Return [x, y] of the center of cell containing provided text 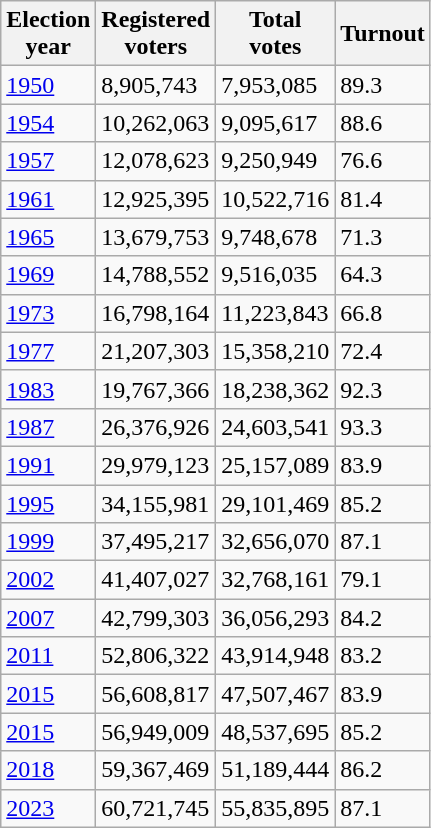
19,767,366 [156, 389]
47,507,467 [276, 694]
52,806,322 [156, 656]
92.3 [383, 389]
2011 [48, 656]
12,078,623 [156, 161]
89.3 [383, 85]
Registeredvoters [156, 34]
76.6 [383, 161]
15,358,210 [276, 351]
1969 [48, 275]
10,262,063 [156, 123]
2023 [48, 808]
86.2 [383, 770]
56,608,817 [156, 694]
1999 [48, 542]
34,155,981 [156, 503]
2007 [48, 618]
93.3 [383, 427]
1977 [48, 351]
48,537,695 [276, 732]
18,238,362 [276, 389]
43,914,948 [276, 656]
10,522,716 [276, 199]
42,799,303 [156, 618]
81.4 [383, 199]
59,367,469 [156, 770]
56,949,009 [156, 732]
29,979,123 [156, 465]
1983 [48, 389]
36,056,293 [276, 618]
Electionyear [48, 34]
9,748,678 [276, 237]
1991 [48, 465]
25,157,089 [276, 465]
24,603,541 [276, 427]
1987 [48, 427]
12,925,395 [156, 199]
32,768,161 [276, 580]
84.2 [383, 618]
1954 [48, 123]
2002 [48, 580]
7,953,085 [276, 85]
51,189,444 [276, 770]
71.3 [383, 237]
9,095,617 [276, 123]
60,721,745 [156, 808]
Totalvotes [276, 34]
9,516,035 [276, 275]
32,656,070 [276, 542]
55,835,895 [276, 808]
29,101,469 [276, 503]
14,788,552 [156, 275]
88.6 [383, 123]
1995 [48, 503]
2018 [48, 770]
79.1 [383, 580]
72.4 [383, 351]
66.8 [383, 313]
1973 [48, 313]
1957 [48, 161]
Turnout [383, 34]
21,207,303 [156, 351]
16,798,164 [156, 313]
13,679,753 [156, 237]
1950 [48, 85]
9,250,949 [276, 161]
1961 [48, 199]
64.3 [383, 275]
8,905,743 [156, 85]
1965 [48, 237]
37,495,217 [156, 542]
26,376,926 [156, 427]
83.2 [383, 656]
11,223,843 [276, 313]
41,407,027 [156, 580]
